Provide the (X, Y) coordinate of the cell's center where the given text is located.  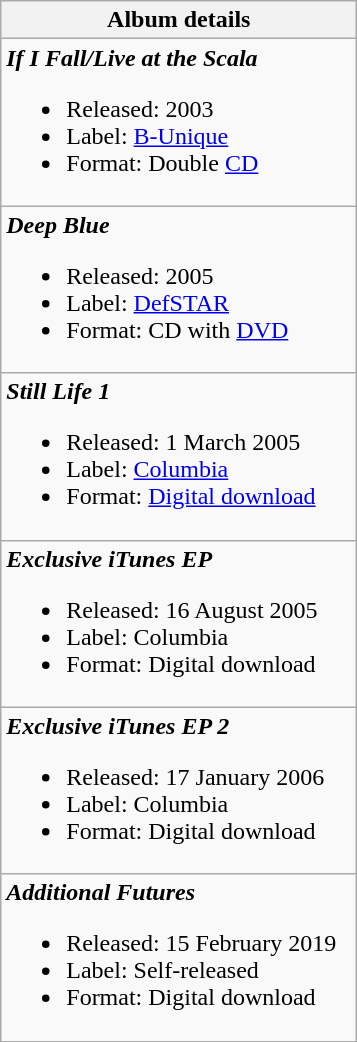
If I Fall/Live at the ScalaReleased: 2003Label: B-UniqueFormat: Double CD (179, 122)
Still Life 1Released: 1 March 2005Label: ColumbiaFormat: Digital download (179, 456)
Additional FuturesReleased: 15 February 2019Label: Self-releasedFormat: Digital download (179, 958)
Album details (179, 20)
Exclusive iTunes EPReleased: 16 August 2005Label: ColumbiaFormat: Digital download (179, 624)
Deep BlueReleased: 2005Label: DefSTARFormat: CD with DVD (179, 290)
Exclusive iTunes EP 2Released: 17 January 2006Label: ColumbiaFormat: Digital download (179, 790)
